Return the [x, y] coordinate for the center point of the cell that contains the specified text.  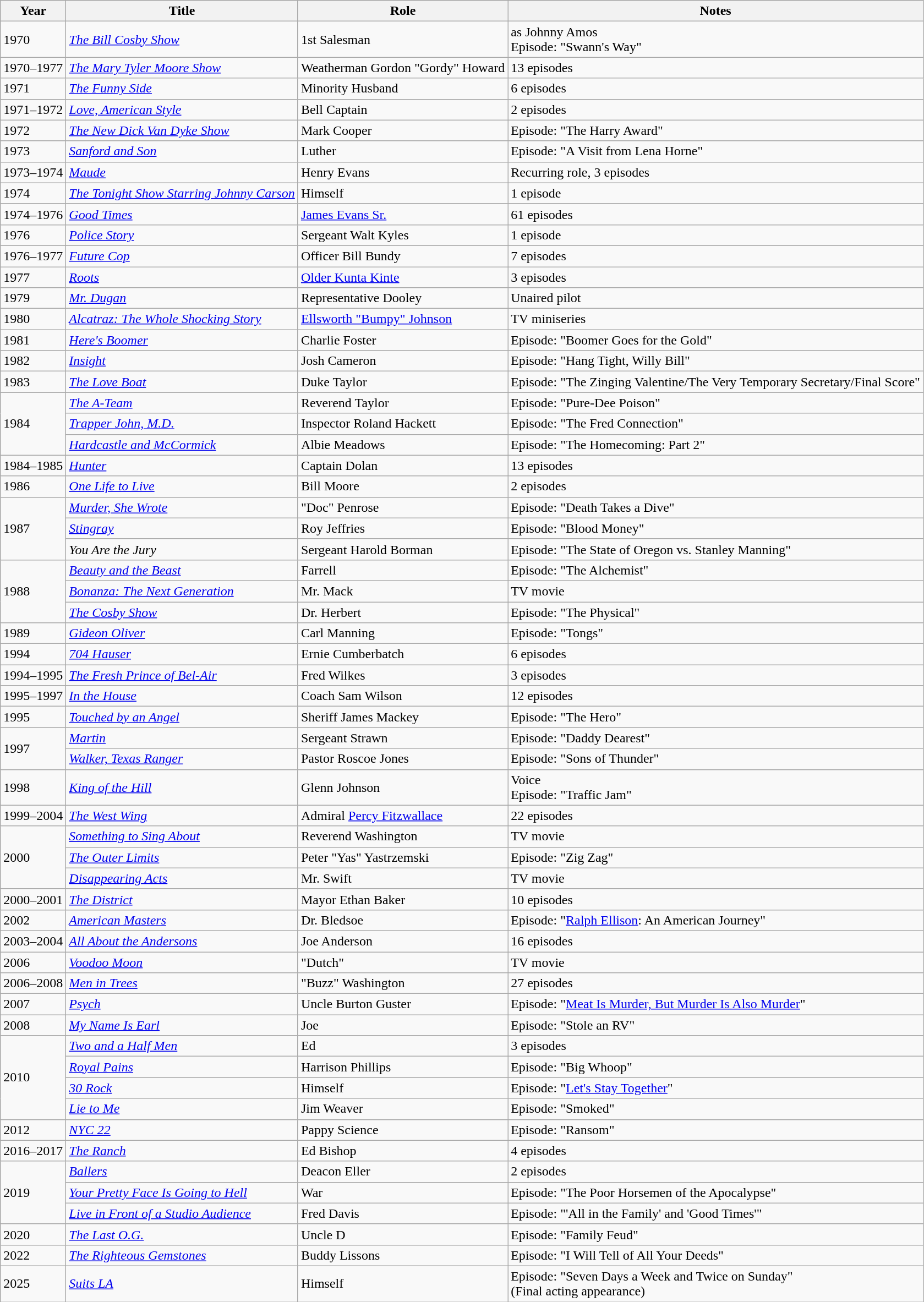
My Name Is Earl [182, 1025]
Ed Bishop [403, 1151]
Episode: "Smoked" [715, 1109]
Episode: "The Homecoming: Part 2" [715, 445]
1977 [33, 277]
TV miniseries [715, 319]
1984–1985 [33, 466]
Sergeant Walt Kyles [403, 235]
Role [403, 11]
Episode: "The State of Oregon vs. Stanley Manning" [715, 549]
1984 [33, 424]
Episode: "Hang Tight, Willy Bill" [715, 361]
2020 [33, 1234]
Uncle D [403, 1234]
"Doc" Penrose [403, 507]
Mayor Ethan Baker [403, 899]
The Outer Limits [182, 857]
Pappy Science [403, 1130]
Farrell [403, 570]
Henry Evans [403, 172]
Dr. Bledsoe [403, 920]
Mr. Mack [403, 591]
Martin [182, 738]
2019 [33, 1192]
Trapper John, M.D. [182, 424]
1979 [33, 298]
12 episodes [715, 696]
1988 [33, 591]
1997 [33, 748]
Officer Bill Bundy [403, 256]
Episode: "Let's Stay Together" [715, 1088]
Reverend Washington [403, 836]
Deacon Eller [403, 1172]
1994–1995 [33, 675]
Future Cop [182, 256]
Episode: "Big Whoop" [715, 1067]
The Fresh Prince of Bel-Air [182, 675]
Episode: "The Poor Horsemen of the Apocalypse" [715, 1192]
1st Salesman [403, 40]
1970 [33, 40]
Inspector Roland Hackett [403, 424]
1987 [33, 528]
Hardcastle and McCormick [182, 445]
Joe Anderson [403, 941]
1995 [33, 717]
Episode: "A Visit from Lena Horne" [715, 151]
Uncle Burton Guster [403, 1004]
1994 [33, 654]
Episode: "Daddy Dearest" [715, 738]
2006 [33, 962]
"Buzz" Washington [403, 983]
2008 [33, 1025]
Maude [182, 172]
Episode: "Tongs" [715, 633]
Episode: "The Hero" [715, 717]
Carl Manning [403, 633]
Hunter [182, 466]
Coach Sam Wilson [403, 696]
1989 [33, 633]
The Love Boat [182, 382]
704 Hauser [182, 654]
Weatherman Gordon "Gordy" Howard [403, 68]
Police Story [182, 235]
2000–2001 [33, 899]
Episode: "'All in the Family' and 'Good Times'" [715, 1213]
1973 [33, 151]
2007 [33, 1004]
American Masters [182, 920]
1976–1977 [33, 256]
VoiceEpisode: "Traffic Jam" [715, 787]
All About the Andersons [182, 941]
Reverend Taylor [403, 403]
2000 [33, 857]
1971 [33, 89]
Royal Pains [182, 1067]
The Ranch [182, 1151]
Older Kunta Kinte [403, 277]
1986 [33, 486]
1976 [33, 235]
2016–2017 [33, 1151]
Bill Moore [403, 486]
Psych [182, 1004]
Year [33, 11]
1983 [33, 382]
Recurring role, 3 episodes [715, 172]
Episode: "Sons of Thunder" [715, 759]
Mr. Swift [403, 878]
7 episodes [715, 256]
2010 [33, 1077]
Ellsworth "Bumpy" Johnson [403, 319]
Episode: "Meat Is Murder, But Murder Is Also Murder" [715, 1004]
The Mary Tyler Moore Show [182, 68]
Ed [403, 1046]
2003–2004 [33, 941]
Bell Captain [403, 110]
2012 [33, 1130]
Episode: "Death Takes a Dive" [715, 507]
2002 [33, 920]
4 episodes [715, 1151]
The Bill Cosby Show [182, 40]
Murder, She Wrote [182, 507]
"Dutch" [403, 962]
1998 [33, 787]
22 episodes [715, 816]
The Tonight Show Starring Johnny Carson [182, 193]
Title [182, 11]
Your Pretty Face Is Going to Hell [182, 1192]
Minority Husband [403, 89]
Representative Dooley [403, 298]
The Last O.G. [182, 1234]
10 episodes [715, 899]
Live in Front of a Studio Audience [182, 1213]
James Evans Sr. [403, 214]
Walker, Texas Ranger [182, 759]
The Funny Side [182, 89]
Joe [403, 1025]
Bonanza: The Next Generation [182, 591]
Episode: "Family Feud" [715, 1234]
Episode: "Pure-Dee Poison" [715, 403]
Episode: "Blood Money" [715, 528]
Men in Trees [182, 983]
Episode: "The Physical" [715, 612]
Gideon Oliver [182, 633]
Disappearing Acts [182, 878]
Glenn Johnson [403, 787]
1971–1972 [33, 110]
Harrison Phillips [403, 1067]
Episode: "Zig Zag" [715, 857]
Mark Cooper [403, 130]
Episode: "The Zinging Valentine/The Very Temporary Secretary/Final Score" [715, 382]
30 Rock [182, 1088]
Suits LA [182, 1283]
Episode: "I Will Tell of All Your Deeds" [715, 1255]
The Cosby Show [182, 612]
Episode: "Seven Days a Week and Twice on Sunday" (Final acting appearance) [715, 1283]
Sergeant Strawn [403, 738]
Sheriff James Mackey [403, 717]
1970–1977 [33, 68]
27 episodes [715, 983]
1973–1974 [33, 172]
Duke Taylor [403, 382]
1974 [33, 193]
Episode: "The Alchemist" [715, 570]
2006–2008 [33, 983]
2022 [33, 1255]
1981 [33, 340]
Roy Jeffries [403, 528]
Alcatraz: The Whole Shocking Story [182, 319]
Pastor Roscoe Jones [403, 759]
Episode: "Ralph Ellison: An American Journey" [715, 920]
Love, American Style [182, 110]
2025 [33, 1283]
Josh Cameron [403, 361]
61 episodes [715, 214]
The West Wing [182, 816]
1999–2004 [33, 816]
Dr. Herbert [403, 612]
Voodoo Moon [182, 962]
The A-Team [182, 403]
Touched by an Angel [182, 717]
1980 [33, 319]
Episode: "Ransom" [715, 1130]
Captain Dolan [403, 466]
Two and a Half Men [182, 1046]
The Righteous Gemstones [182, 1255]
King of the Hill [182, 787]
Roots [182, 277]
Fred Davis [403, 1213]
1982 [33, 361]
1974–1976 [33, 214]
1995–1997 [33, 696]
Ballers [182, 1172]
Unaired pilot [715, 298]
Buddy Lissons [403, 1255]
Charlie Foster [403, 340]
In the House [182, 696]
1972 [33, 130]
The District [182, 899]
Ernie Cumberbatch [403, 654]
Fred Wilkes [403, 675]
Episode: "Boomer Goes for the Gold" [715, 340]
You Are the Jury [182, 549]
Albie Meadows [403, 445]
Here's Boomer [182, 340]
One Life to Live [182, 486]
Mr. Dugan [182, 298]
NYC 22 [182, 1130]
Peter "Yas" Yastrzemski [403, 857]
Episode: "The Fred Connection" [715, 424]
The New Dick Van Dyke Show [182, 130]
Stingray [182, 528]
as Johnny AmosEpisode: "Swann's Way" [715, 40]
Luther [403, 151]
Admiral Percy Fitzwallace [403, 816]
Good Times [182, 214]
Jim Weaver [403, 1109]
Lie to Me [182, 1109]
Sergeant Harold Borman [403, 549]
Something to Sing About [182, 836]
Insight [182, 361]
War [403, 1192]
Episode: "The Harry Award" [715, 130]
Beauty and the Beast [182, 570]
16 episodes [715, 941]
Sanford and Son [182, 151]
Notes [715, 11]
Episode: "Stole an RV" [715, 1025]
